Return the (x, y) coordinate for the center point of the cell that contains the specified text.  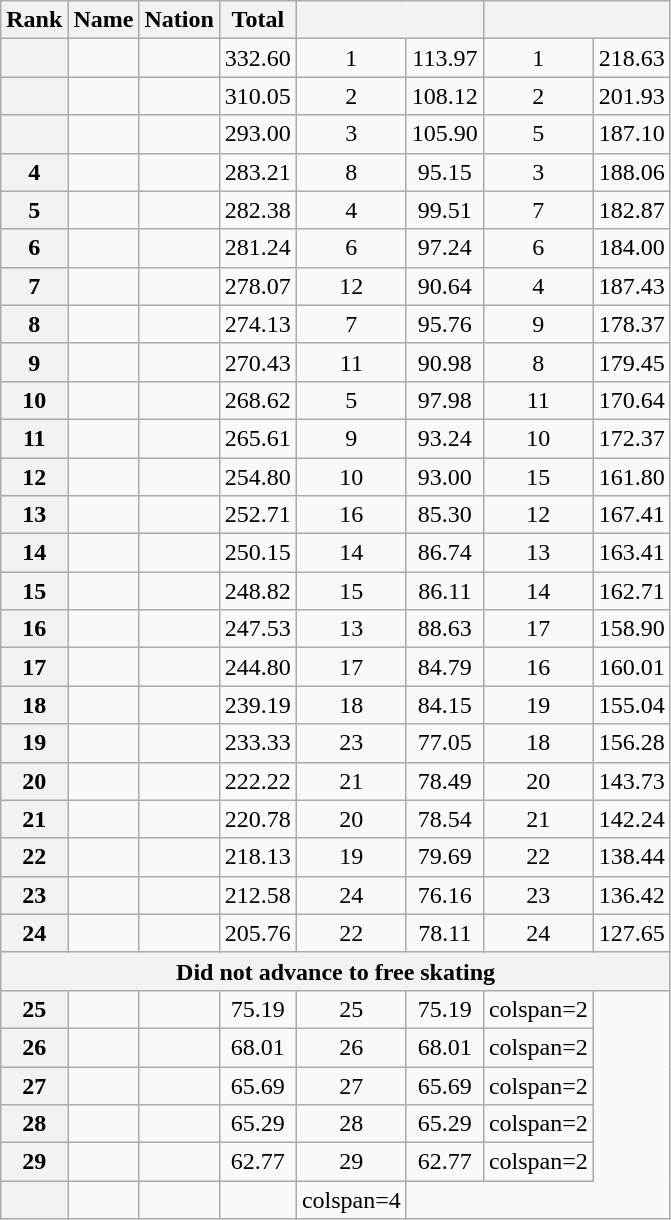
Rank (34, 20)
332.60 (258, 58)
184.00 (632, 248)
86.11 (444, 591)
239.19 (258, 705)
163.41 (632, 553)
282.38 (258, 210)
Total (258, 20)
95.15 (444, 172)
79.69 (444, 857)
170.64 (632, 400)
90.64 (444, 286)
78.49 (444, 781)
278.07 (258, 286)
268.62 (258, 400)
270.43 (258, 362)
95.76 (444, 324)
172.37 (632, 438)
105.90 (444, 134)
244.80 (258, 667)
108.12 (444, 96)
78.54 (444, 819)
84.79 (444, 667)
162.71 (632, 591)
76.16 (444, 895)
205.76 (258, 933)
Nation (179, 20)
143.73 (632, 781)
Did not advance to free skating (336, 971)
127.65 (632, 933)
Name (104, 20)
84.15 (444, 705)
212.58 (258, 895)
156.28 (632, 743)
colspan=4 (351, 1200)
97.98 (444, 400)
252.71 (258, 515)
90.98 (444, 362)
188.06 (632, 172)
86.74 (444, 553)
99.51 (444, 210)
178.37 (632, 324)
78.11 (444, 933)
220.78 (258, 819)
201.93 (632, 96)
136.42 (632, 895)
218.63 (632, 58)
274.13 (258, 324)
93.24 (444, 438)
247.53 (258, 629)
283.21 (258, 172)
85.30 (444, 515)
310.05 (258, 96)
233.33 (258, 743)
138.44 (632, 857)
160.01 (632, 667)
265.61 (258, 438)
161.80 (632, 477)
187.10 (632, 134)
167.41 (632, 515)
281.24 (258, 248)
97.24 (444, 248)
88.63 (444, 629)
158.90 (632, 629)
179.45 (632, 362)
254.80 (258, 477)
250.15 (258, 553)
77.05 (444, 743)
293.00 (258, 134)
142.24 (632, 819)
222.22 (258, 781)
155.04 (632, 705)
93.00 (444, 477)
248.82 (258, 591)
182.87 (632, 210)
113.97 (444, 58)
218.13 (258, 857)
187.43 (632, 286)
